Find where the given text appears and provide that cell's center as [x, y] coordinate. 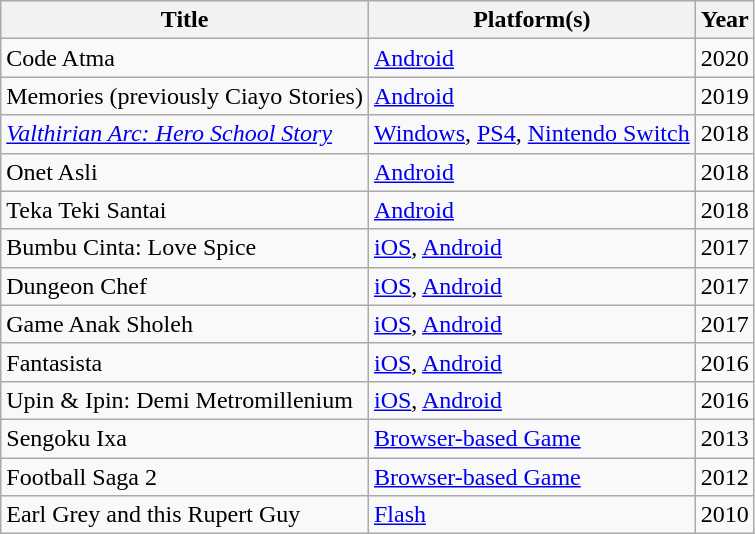
Upin & Ipin: Demi Metromillenium [185, 400]
Memories (previously Ciayo Stories) [185, 96]
Football Saga 2 [185, 477]
2010 [724, 515]
2012 [724, 477]
2013 [724, 438]
Teka Teki Santai [185, 210]
Fantasista [185, 362]
Code Atma [185, 58]
Flash [532, 515]
Dungeon Chef [185, 286]
2020 [724, 58]
Windows, PS4, Nintendo Switch [532, 134]
Game Anak Sholeh [185, 324]
Year [724, 20]
Earl Grey and this Rupert Guy [185, 515]
Sengoku Ixa [185, 438]
Platform(s) [532, 20]
2019 [724, 96]
Title [185, 20]
Valthirian Arc: Hero School Story [185, 134]
Onet Asli [185, 172]
Bumbu Cinta: Love Spice [185, 248]
